Identify which cell holds the provided text, then report its [x, y] central coordinate. 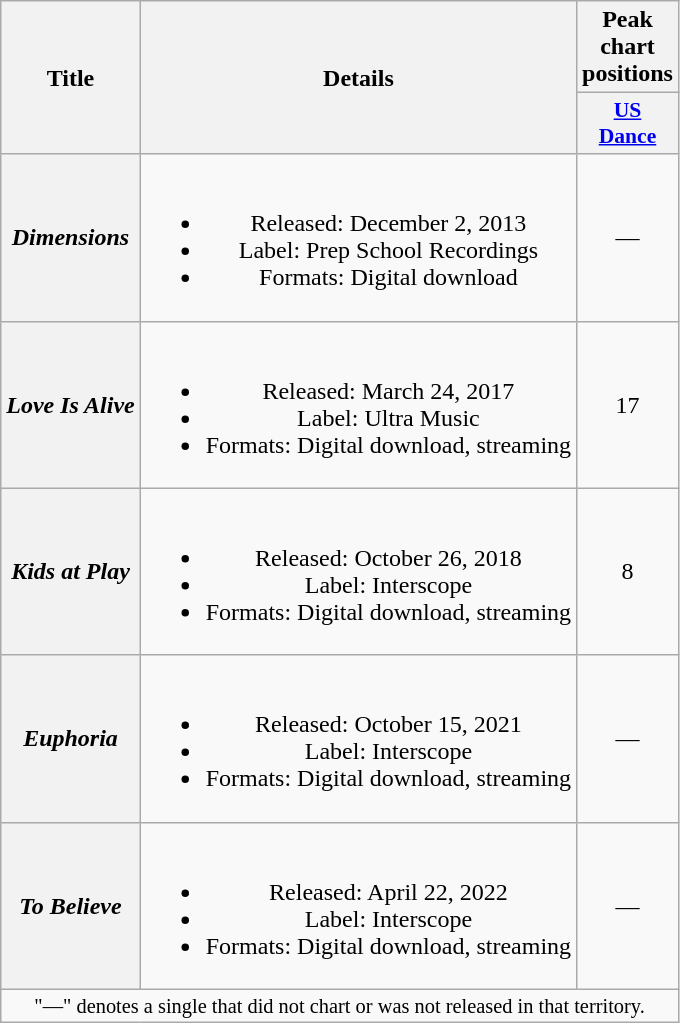
Released: October 26, 2018Label: InterscopeFormats: Digital download, streaming [358, 572]
Kids at Play [70, 572]
Title [70, 78]
"—" denotes a single that did not chart or was not released in that territory. [340, 1006]
To Believe [70, 906]
Released: December 2, 2013Label: Prep School RecordingsFormats: Digital download [358, 238]
8 [628, 572]
Released: April 22, 2022Label: InterscopeFormats: Digital download, streaming [358, 906]
Euphoria [70, 738]
Dimensions [70, 238]
Peak chart positions [628, 47]
Released: March 24, 2017Label: Ultra MusicFormats: Digital download, streaming [358, 404]
Released: October 15, 2021Label: InterscopeFormats: Digital download, streaming [358, 738]
Details [358, 78]
USDance [628, 124]
Love Is Alive [70, 404]
17 [628, 404]
